Scan for the cell matching the given text and deliver its (X, Y) coordinate at center. 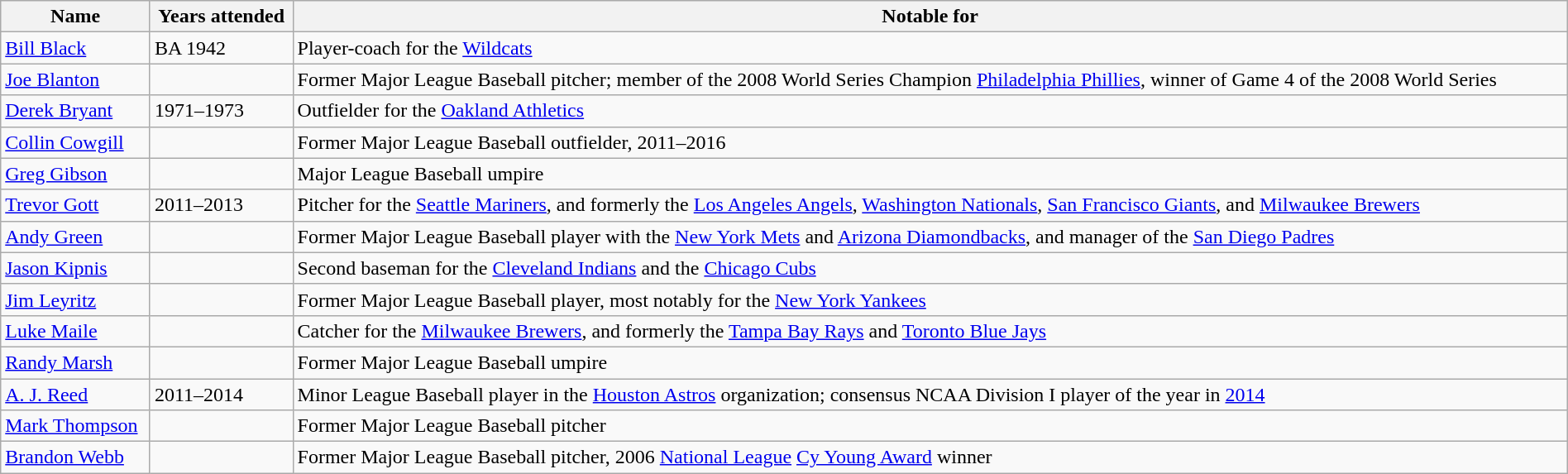
Years attended (222, 17)
Andy Green (76, 237)
Former Major League Baseball umpire (930, 362)
Notable for (930, 17)
Collin Cowgill (76, 142)
Name (76, 17)
Second baseman for the Cleveland Indians and the Chicago Cubs (930, 268)
2011–2014 (222, 395)
2011–2013 (222, 205)
Trevor Gott (76, 205)
Catcher for the Milwaukee Brewers, and formerly the Tampa Bay Rays and Toronto Blue Jays (930, 331)
Major League Baseball umpire (930, 174)
Outfielder for the Oakland Athletics (930, 111)
Former Major League Baseball pitcher (930, 426)
Jim Leyritz (76, 299)
Former Major League Baseball player, most notably for the New York Yankees (930, 299)
Former Major League Baseball pitcher, 2006 National League Cy Young Award winner (930, 457)
Pitcher for the Seattle Mariners, and formerly the Los Angeles Angels, Washington Nationals, San Francisco Giants, and Milwaukee Brewers (930, 205)
Former Major League Baseball player with the New York Mets and Arizona Diamondbacks, and manager of the San Diego Padres (930, 237)
Minor League Baseball player in the Houston Astros organization; consensus NCAA Division I player of the year in 2014 (930, 395)
1971–1973 (222, 111)
Derek Bryant (76, 111)
Mark Thompson (76, 426)
Randy Marsh (76, 362)
Luke Maile (76, 331)
Brandon Webb (76, 457)
Greg Gibson (76, 174)
BA 1942 (222, 48)
A. J. Reed (76, 395)
Player-coach for the Wildcats (930, 48)
Former Major League Baseball pitcher; member of the 2008 World Series Champion Philadelphia Phillies, winner of Game 4 of the 2008 World Series (930, 79)
Jason Kipnis (76, 268)
Former Major League Baseball outfielder, 2011–2016 (930, 142)
Bill Black (76, 48)
Joe Blanton (76, 79)
